Pinpoint the cell where the given text exists, returning its (x, y) midpoint coordinate. 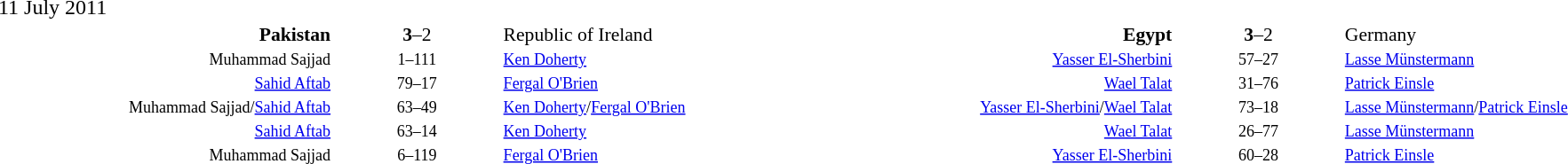
Fergal O'Brien (670, 84)
73–18 (1258, 107)
Republic of Ireland (670, 34)
63–14 (418, 132)
63–49 (418, 107)
1–111 (418, 59)
79–17 (418, 84)
Ken Doherty/Fergal O'Brien (670, 107)
57–27 (1258, 59)
Yasser El-Sherbini (1006, 59)
26–77 (1258, 132)
Yasser El-Sherbini/Wael Talat (1006, 107)
31–76 (1258, 84)
Egypt (1006, 34)
